Locate the cell with the specified text and output its [x, y] center coordinate. 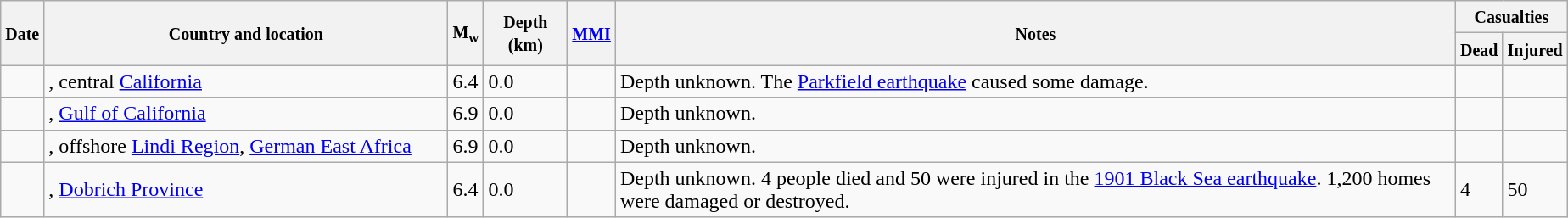
Depth unknown. 4 people died and 50 were injured in the 1901 Black Sea earthquake. 1,200 homes were damaged or destroyed. [1035, 190]
4 [1479, 190]
, central California [246, 81]
50 [1535, 190]
, Gulf of California [246, 114]
Dead [1479, 49]
Country and location [246, 33]
, offshore Lindi Region, German East Africa [246, 146]
Date [22, 33]
Depth unknown. The Parkfield earthquake caused some damage. [1035, 81]
Injured [1535, 49]
Mw [466, 33]
Depth (km) [526, 33]
Notes [1035, 33]
, Dobrich Province [246, 190]
Casualties [1511, 17]
MMI [592, 33]
